Pinpoint the cell where the given text exists, returning its [x, y] midpoint coordinate. 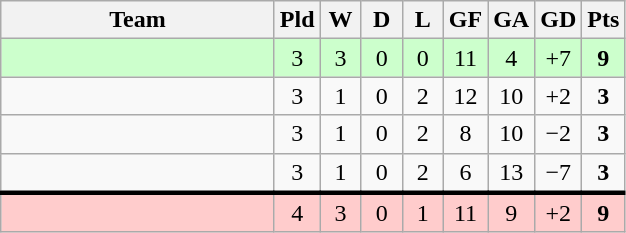
D [382, 20]
Pts [604, 20]
−7 [558, 173]
Pld [297, 20]
GD [558, 20]
12 [465, 96]
GF [465, 20]
8 [465, 134]
+7 [558, 58]
13 [512, 173]
6 [465, 173]
L [422, 20]
−2 [558, 134]
W [340, 20]
Team [138, 20]
GA [512, 20]
